Detect which cell encompasses the target text, then output its (x, y) center coordinate. 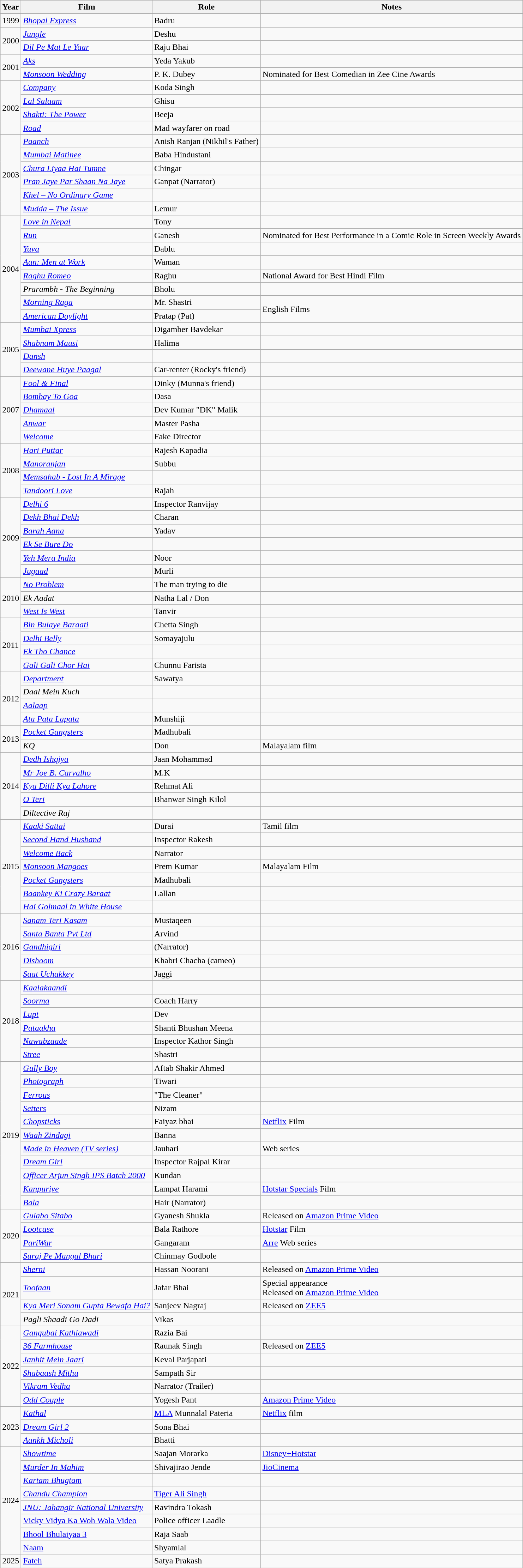
Jaan Mohammad (207, 759)
Koda Singh (207, 88)
Photograph (87, 1081)
Arvind (207, 934)
Love in Nepal (87, 222)
Deshu (207, 34)
Welcome Back (87, 853)
Ek Tho Chance (87, 652)
Halima (207, 343)
Chopsticks (87, 1122)
Vikas (207, 1319)
Tanvir (207, 611)
Ek Se Bure Do (87, 544)
Janhit Mein Jaari (87, 1359)
Waah Zindagi (87, 1135)
Setters (87, 1108)
Subbu (207, 464)
Disney+Hotstar (392, 1453)
Yadav (207, 531)
Dedh Ishqiya (87, 759)
Aftab Shakir Ahmed (207, 1068)
2011 (11, 645)
Rajesh Kapadia (207, 450)
Rehmat Ali (207, 786)
Ganpat (Narrator) (207, 182)
Baba Hindustani (207, 155)
Delhi 6 (87, 504)
Aankh Micholi (87, 1440)
"The Cleaner" (207, 1095)
Road (87, 128)
Sona Bhai (207, 1427)
Gandhigiri (87, 947)
Police officer Laadle (207, 1521)
2025 (11, 1561)
Dishoom (87, 960)
Tiger Ali Singh (207, 1494)
Yeda Yakub (207, 61)
Mustaqeen (207, 920)
Anish Ranjan (Nikhil's Father) (207, 141)
Shakti: The Power (87, 114)
Gali Gali Chor Hai (87, 665)
Ravindra Tokash (207, 1507)
Lallan (207, 893)
Monsoon Wedding (87, 74)
Dhamaal (87, 410)
Kaaki Sattai (87, 826)
(Narrator) (207, 947)
Inspector Rakesh (207, 840)
Dinky (Munna's friend) (207, 383)
Badru (207, 20)
2009 (11, 537)
Gyanesh Shukla (207, 1216)
PariWar (87, 1242)
Hari Puttar (87, 450)
Pratap (Pat) (207, 316)
Memsahab - Lost In A Mirage (87, 477)
Dablu (207, 249)
Chingar (207, 168)
Ata Pata Lapata (87, 719)
Kya Dilli Kya Lahore (87, 786)
Suraj Pe Mangal Bhari (87, 1256)
Year (11, 7)
Stree (87, 1055)
Shanti Bhushan Meena (207, 1028)
Fake Director (207, 437)
Lampat Harami (207, 1189)
Yogesh Pant (207, 1400)
Run (87, 235)
Kundan (207, 1175)
Film (87, 7)
Tiwari (207, 1081)
Bhopal Express (87, 20)
Saat Uchakkey (87, 974)
Inspector Rajpal Kirar (207, 1162)
Ek Aadat (87, 598)
Jungle (87, 34)
Khabri Chacha (cameo) (207, 960)
Special appearanceReleased on Amazon Prime Video (392, 1288)
Prem Kumar (207, 867)
Natha Lal / Don (207, 598)
Web series (392, 1148)
Jauhari (207, 1148)
Inspector Kathor Singh (207, 1041)
The man trying to die (207, 584)
Dream Girl 2 (87, 1427)
2021 (11, 1294)
Dil Pe Mat Le Yaar (87, 47)
Manoranjan (87, 464)
National Award for Best Hindi Film (392, 276)
Aan: Men at Work (87, 262)
Kanpuriye (87, 1189)
Bala (87, 1202)
Nawabzaade (87, 1041)
MLA Munnalal Pateria (207, 1413)
2004 (11, 269)
Raunak Singh (207, 1346)
Raju Bhai (207, 47)
Hotstar Film (392, 1229)
Ghisu (207, 101)
Ganesh (207, 235)
M.K (207, 772)
Faiyaz bhai (207, 1122)
Hair (Narrator) (207, 1202)
Made in Heaven (TV series) (87, 1148)
Dekh Bhai Dekh (87, 517)
Gangubai Kathiawadi (87, 1333)
2005 (11, 349)
Morning Raga (87, 302)
Vicky Vidya Ka Woh Wala Video (87, 1521)
2010 (11, 598)
Nizam (207, 1108)
Keval Parjapati (207, 1359)
2000 (11, 41)
2015 (11, 867)
Don (207, 746)
Bhatti (207, 1440)
Chunnu Farista (207, 665)
Yuva (87, 249)
Aks (87, 61)
Prarambh - The Beginning (87, 289)
Notes (392, 7)
Lupt (87, 1014)
Santa Banta Pvt Ltd (87, 934)
Pran Jaye Par Shaan Na Jaye (87, 182)
2022 (11, 1366)
Shyamlal (207, 1548)
2016 (11, 947)
Bala Rathore (207, 1229)
Raghu (207, 276)
Delhi Belly (87, 638)
Razia Bai (207, 1333)
Khel – No Ordinary Game (87, 195)
JNU: Jahangir National University (87, 1507)
Soorma (87, 1001)
Mumbai Xpress (87, 329)
Chetta Singh (207, 625)
2007 (11, 410)
Saajan Morarka (207, 1453)
Bhanwar Singh Kilol (207, 799)
Pagli Shaadi Go Dadi (87, 1319)
Shivajirao Jende (207, 1467)
Murder In Mahim (87, 1467)
Role (207, 7)
Car-renter (Rocky's friend) (207, 369)
Shastri (207, 1055)
Netflix film (392, 1413)
Sampath Sir (207, 1373)
Sawatya (207, 679)
Vikram Vedha (87, 1386)
Monsoon Mangoes (87, 867)
KQ (87, 746)
Gully Boy (87, 1068)
Durai (207, 826)
Odd Couple (87, 1400)
2002 (11, 108)
2023 (11, 1427)
Daal Mein Kuch (87, 692)
Mr. Shastri (207, 302)
Noor (207, 557)
2013 (11, 739)
Raghu Romeo (87, 276)
Deewane Huye Paagal (87, 369)
Banna (207, 1135)
Second Hand Husband (87, 840)
Lemur (207, 209)
Anwar (87, 423)
Master Pasha (207, 423)
American Daylight (87, 316)
Inspector Ranvijay (207, 504)
Mad wayfarer on road (207, 128)
Bhool Bhulaiyaa 3 (87, 1534)
Aalaap (87, 705)
Tandoori Love (87, 490)
JioCinema (392, 1467)
Netflix Film (392, 1122)
36 Farmhouse (87, 1346)
Ferrous (87, 1095)
Narrator (Trailer) (207, 1386)
Kya Meri Sonam Gupta Bewafa Hai? (87, 1306)
Kathal (87, 1413)
Murli (207, 571)
Mudda – The Issue (87, 209)
2020 (11, 1236)
2008 (11, 470)
P. K. Dubey (207, 74)
Showtime (87, 1453)
Chinmay Godbole (207, 1256)
Hotstar Specials Film (392, 1189)
Paanch (87, 141)
Narrator (207, 853)
Kaalakaandi (87, 987)
Malayalam Film (392, 867)
Jugaad (87, 571)
2018 (11, 1021)
Mumbai Matinee (87, 155)
Lal Salaam (87, 101)
Shabnam Mausi (87, 343)
Jaggi (207, 974)
Gulabo Sitabo (87, 1216)
2001 (11, 67)
Bombay To Goa (87, 397)
Mr Joe B. Carvalho (87, 772)
Bin Bulaye Baraati (87, 625)
2014 (11, 786)
Lootcase (87, 1229)
Sherni (87, 1270)
West Is West (87, 611)
Naam (87, 1548)
Dasa (207, 397)
Dev Kumar "DK" Malik (207, 410)
Beeja (207, 114)
2024 (11, 1500)
1999 (11, 20)
Nominated for Best Performance in a Comic Role in Screen Weekly Awards (392, 235)
Digamber Bavdekar (207, 329)
No Problem (87, 584)
Shabaash Mithu (87, 1373)
Rajah (207, 490)
Fool & Final (87, 383)
Chandu Champion (87, 1494)
Fateh (87, 1561)
Baankey Ki Crazy Baraat (87, 893)
Dev (207, 1014)
Hassan Noorani (207, 1270)
Arre Web series (392, 1242)
Tamil film (392, 826)
Tony (207, 222)
Munshiji (207, 719)
Charan (207, 517)
Officer Arjun Singh IPS Batch 2000 (87, 1175)
Bholu (207, 289)
2003 (11, 175)
Diltective Raj (87, 813)
2019 (11, 1135)
Welcome (87, 437)
Pataakha (87, 1028)
Amazon Prime Video (392, 1400)
Hai Golmaal in White House (87, 907)
2012 (11, 699)
Nominated for Best Comedian in Zee Cine Awards (392, 74)
Satya Prakash (207, 1561)
Jafar Bhai (207, 1288)
Sanjeev Nagraj (207, 1306)
Waman (207, 262)
Chura Liyaa Hai Tumne (87, 168)
Dansh (87, 356)
Raja Saab (207, 1534)
Barah Aana (87, 531)
Company (87, 88)
Sanam Teri Kasam (87, 920)
Somayajulu (207, 638)
Toofaan (87, 1288)
Dream Girl (87, 1162)
Kartam Bhugtam (87, 1480)
Malayalam film (392, 746)
Yeh Mera India (87, 557)
O Teri (87, 799)
Gangaram (207, 1242)
English Films (392, 309)
Department (87, 679)
Coach Harry (207, 1001)
